Extract the (x, y) coordinate from the center of the cell holding the provided text.  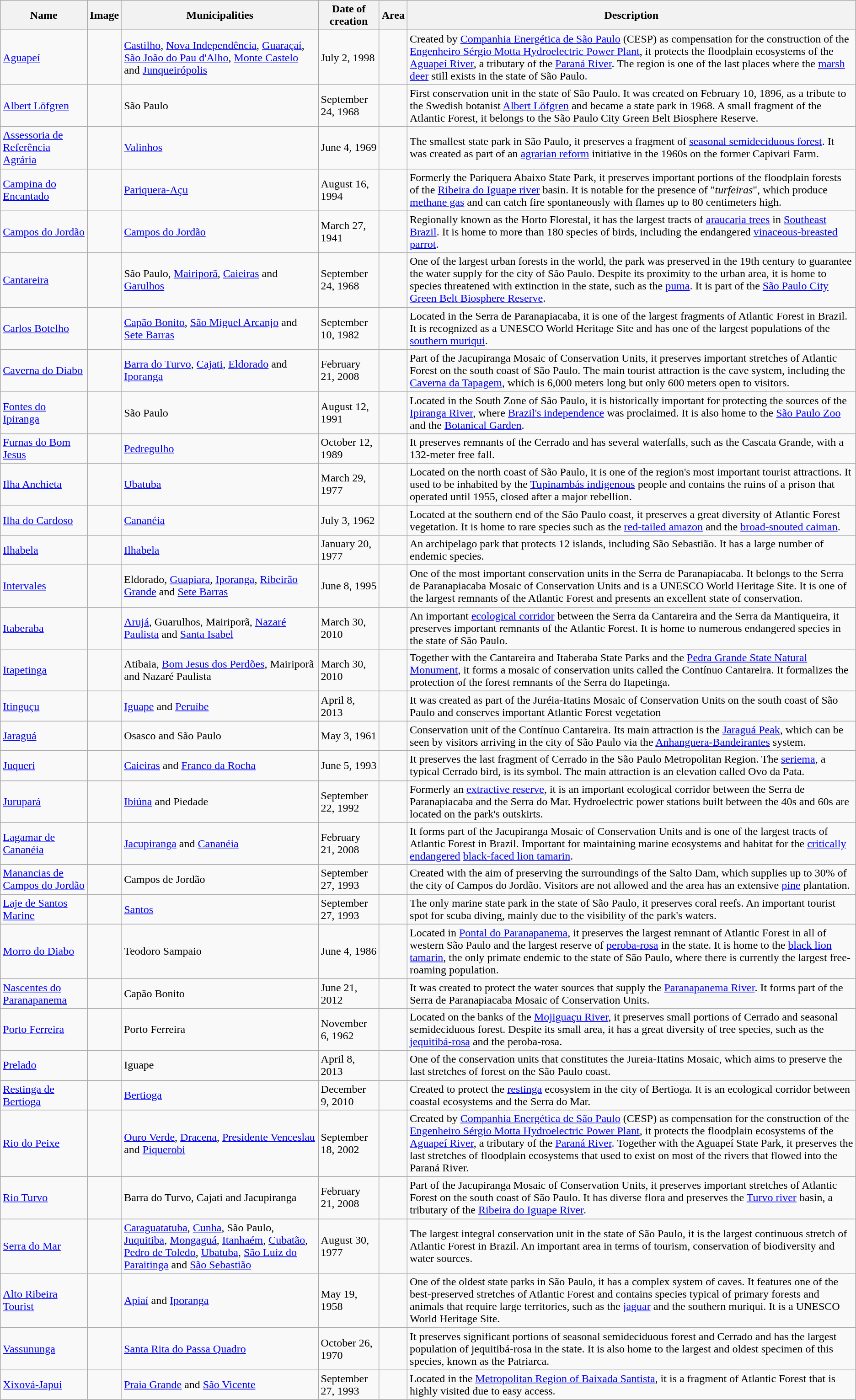
Lagamar de Cananéia (44, 844)
September 22, 1992 (348, 802)
São Paulo, Mairiporã, Caieiras and Garulhos (220, 280)
Praia Grande and São Vicente (220, 1384)
Furnas do Bom Jesus (44, 448)
Image (104, 16)
Vassununga (44, 1349)
Eldorado, Guapiara, Iporanga, Ribeirão Grande and Sete Barras (220, 586)
Municipalities (220, 16)
Alto Ribeira Tourist (44, 1300)
Jacupiranga and Cananéia (220, 844)
Atibaia, Bom Jesus dos Perdões, Mairiporã and Nazaré Paulista (220, 670)
Pedregulho (220, 448)
Ilha do Cardoso (44, 520)
Ibiúna and Piedade (220, 802)
October 26, 1970 (348, 1349)
Itinguçu (44, 706)
Juqueri (44, 765)
Fontes do Ipiranga (44, 412)
July 3, 1962 (348, 520)
Jaraguá (44, 736)
August 12, 1991 (348, 412)
Name (44, 16)
Valinhos (220, 148)
Cananéia (220, 520)
January 20, 1977 (348, 550)
Apiaí and Iporanga (220, 1300)
Pariquera-Açu (220, 190)
September 18, 2002 (348, 1144)
June 4, 1986 (348, 951)
Caverna do Diabo (44, 370)
Restinga de Bertioga (44, 1095)
Assessoria de Referência Agrária (44, 148)
Barra do Turvo, Cajati and Jacupiranga (220, 1198)
Morro do Diabo (44, 951)
Rio do Peixe (44, 1144)
September 10, 1982 (348, 328)
Intervales (44, 586)
Itaberaba (44, 628)
Carlos Botelho (44, 328)
Osasco and São Paulo (220, 736)
Serra do Mar (44, 1246)
Santos (220, 909)
One of the conservation units that constitutes the Jureia-Itatins Mosaic, which aims to preserve the last stretches of forest on the São Paulo coast. (631, 1065)
Ubatuba (220, 484)
Ilha Anchieta (44, 484)
Iguape (220, 1065)
Capão Bonito, São Miguel Arcanjo and Sete Barras (220, 328)
Laje de Santos Marine (44, 909)
November 6, 1962 (348, 1029)
Itapetinga (44, 670)
June 8, 1995 (348, 586)
Aguapeí (44, 58)
Bertioga (220, 1095)
Xixová-Japuí (44, 1384)
Area (393, 16)
May 19, 1958 (348, 1300)
December 9, 2010 (348, 1095)
Barra do Turvo, Cajati, Eldorado and Iporanga (220, 370)
Caraguatatuba, Cunha, São Paulo, Juquitiba, Mongaguá, Itanhaém, Cubatão, Pedro de Toledo, Ubatuba, São Luiz do Paraitinga and São Sebastião (220, 1246)
July 2, 1998 (348, 58)
An archipelago park that protects 12 islands, including São Sebastião. It has a large number of endemic species. (631, 550)
Albert Löfgren (44, 106)
Manancias de Campos do Jordão (44, 880)
Arujá, Guarulhos, Mairiporã, Nazaré Paulista and Santa Isabel (220, 628)
March 29, 1977 (348, 484)
June 21, 2012 (348, 993)
Description (631, 16)
Iguape and Peruíbe (220, 706)
Ouro Verde, Dracena, Presidente Venceslau and Piquerobi (220, 1144)
Santa Rita do Passa Quadro (220, 1349)
Cantareira (44, 280)
It preserves remnants of the Cerrado and has several waterfalls, such as the Cascata Grande, with a 132-meter free fall. (631, 448)
Jurupará (44, 802)
Created to protect the restinga ecosystem in the city of Bertioga. It is an ecological corridor between coastal ecosystems and the Serra do Mar. (631, 1095)
Prelado (44, 1065)
Date of creation (348, 16)
Campina do Encantado (44, 190)
Nascentes do Paranapanema (44, 993)
Teodoro Sampaio (220, 951)
Capão Bonito (220, 993)
August 30, 1977 (348, 1246)
October 12, 1989 (348, 448)
Caieiras and Franco da Rocha (220, 765)
Rio Turvo (44, 1198)
Castilho, Nova Independência, Guaraçaí, São João do Pau d'Alho, Monte Castelo and Junqueirópolis (220, 58)
Located in the Metropolitan Region of Baixada Santista, it is a fragment of Atlantic Forest that is highly visited due to easy access. (631, 1384)
Campos de Jordão (220, 880)
June 5, 1993 (348, 765)
June 4, 1969 (348, 148)
May 3, 1961 (348, 736)
March 27, 1941 (348, 232)
August 16, 1994 (348, 190)
